Determine the [X, Y] coordinate at the center of the cell enclosing the given text.  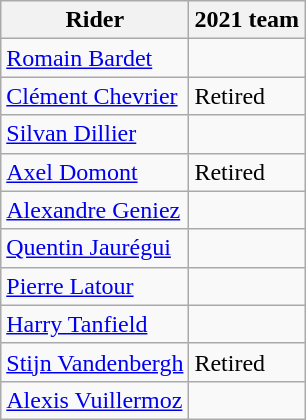
Silvan Dillier [95, 134]
2021 team [247, 20]
Alexis Vuillermoz [95, 400]
Pierre Latour [95, 286]
Quentin Jaurégui [95, 248]
Stijn Vandenbergh [95, 362]
Rider [95, 20]
Clément Chevrier [95, 96]
Alexandre Geniez [95, 210]
Axel Domont [95, 172]
Romain Bardet [95, 58]
Harry Tanfield [95, 324]
